Search for the cell housing the specified text and yield its [x, y] center coordinate. 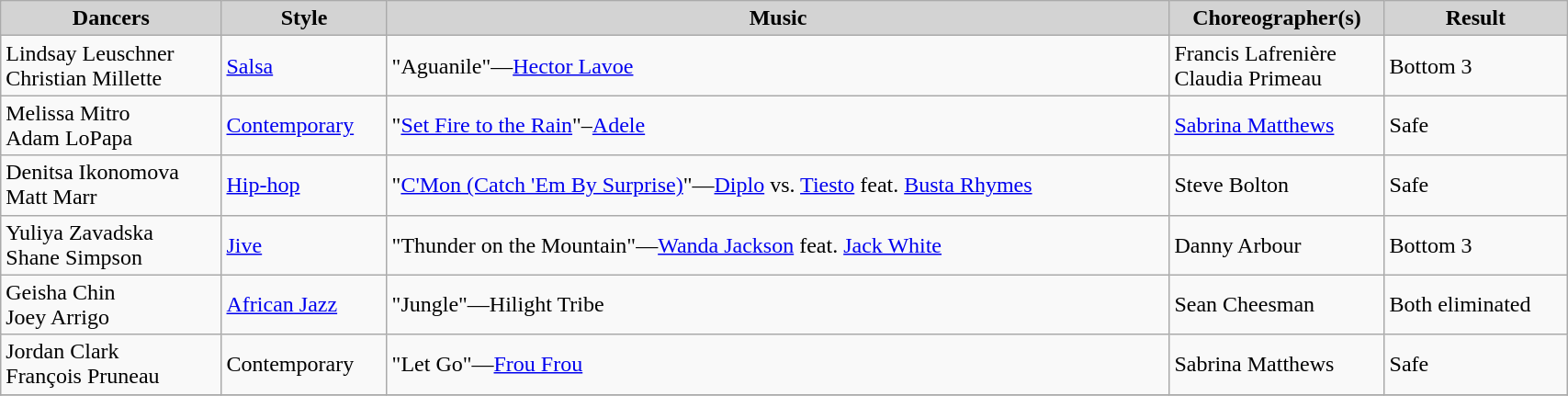
Music [778, 18]
Denitsa IkonomovaMatt Marr [111, 186]
Both eliminated [1475, 305]
"Let Go"—Frou Frou [778, 364]
Steve Bolton [1277, 186]
"C'Mon (Catch 'Em By Surprise)"—Diplo vs. Tiesto feat. Busta Rhymes [778, 186]
Choreographer(s) [1277, 18]
Lindsay LeuschnerChristian Millette [111, 66]
"Aguanile"—Hector Lavoe [778, 66]
Jive [304, 244]
Geisha ChinJoey Arrigo [111, 305]
Melissa MitroAdam LoPapa [111, 125]
Danny Arbour [1277, 244]
Result [1475, 18]
Dancers [111, 18]
Jordan ClarkFrançois Pruneau [111, 364]
Style [304, 18]
Salsa [304, 66]
Yuliya ZavadskaShane Simpson [111, 244]
"Jungle"—Hilight Tribe [778, 305]
"Thunder on the Mountain"—Wanda Jackson feat. Jack White [778, 244]
African Jazz [304, 305]
Hip-hop [304, 186]
Francis LafrenièreClaudia Primeau [1277, 66]
Sean Cheesman [1277, 305]
"Set Fire to the Rain"–Adele [778, 125]
